Return the [x, y] coordinate for the center point of the cell that contains the specified text.  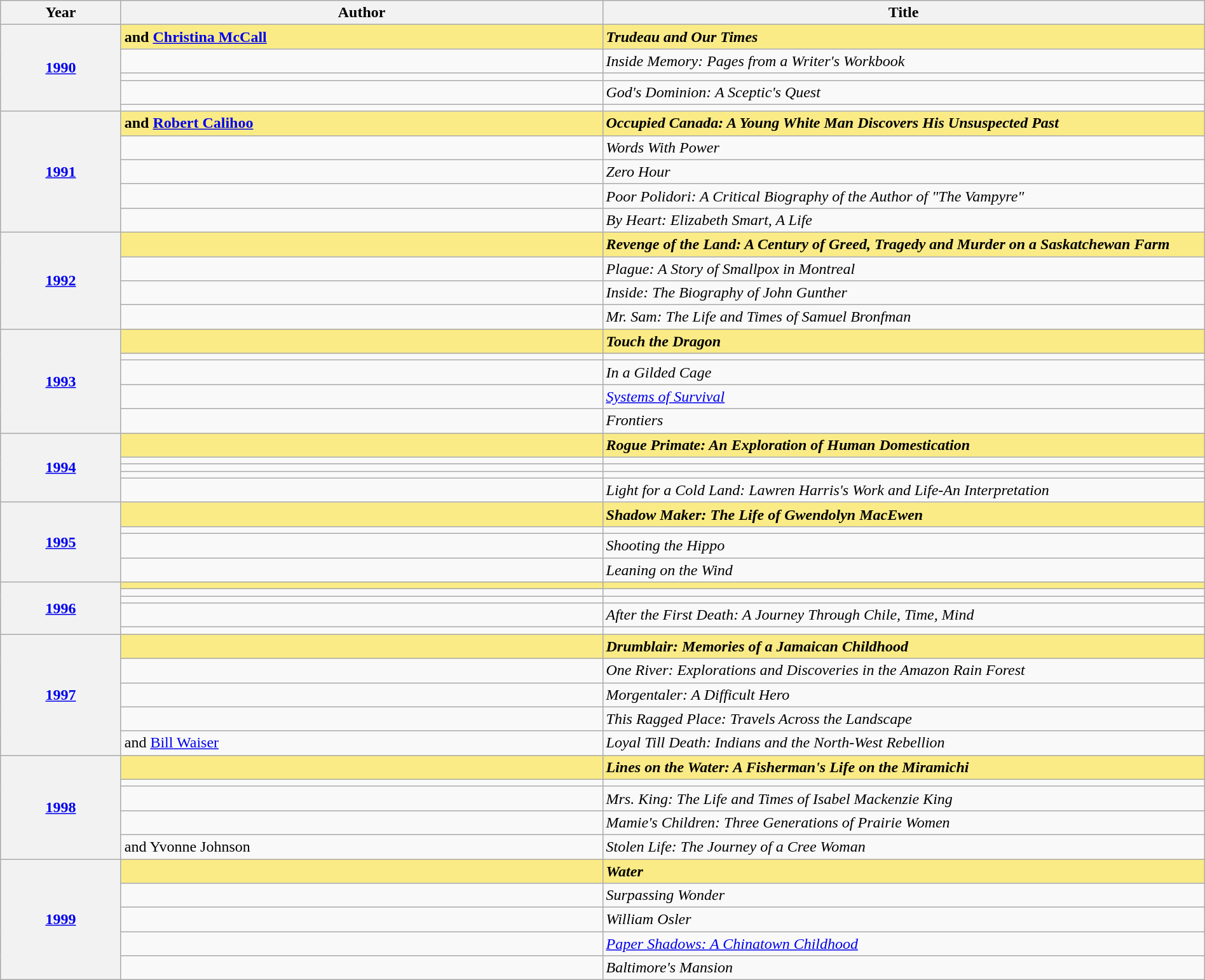
Systems of Survival [904, 397]
Year [61, 13]
Light for a Cold Land: Lawren Harris's Work and Life-An Interpretation [904, 490]
Author [362, 13]
and Bill Waiser [362, 743]
and Robert Calihoo [362, 123]
1990 [61, 68]
By Heart: Elizabeth Smart, A Life [904, 220]
One River: Explorations and Discoveries in the Amazon Rain Forest [904, 670]
In a Gilded Cage [904, 372]
and Yvonne Johnson [362, 847]
Loyal Till Death: Indians and the North-West Rebellion [904, 743]
Trudeau and Our Times [904, 37]
Title [904, 13]
Drumblair: Memories of a Jamaican Childhood [904, 646]
Frontiers [904, 421]
Inside: The Biography of John Gunther [904, 293]
Revenge of the Land: A Century of Greed, Tragedy and Murder on a Saskatchewan Farm [904, 244]
Shooting the Hippo [904, 545]
Touch the Dragon [904, 341]
Occupied Canada: A Young White Man Discovers His Unsuspected Past [904, 123]
Stolen Life: The Journey of a Cree Woman [904, 847]
William Osler [904, 920]
1996 [61, 608]
1997 [61, 695]
After the First Death: A Journey Through Chile, Time, Mind [904, 615]
Water [904, 871]
1995 [61, 541]
and Christina McCall [362, 37]
1999 [61, 920]
1993 [61, 381]
Leaning on the Wind [904, 570]
Rogue Primate: An Exploration of Human Domestication [904, 445]
1991 [61, 172]
Words With Power [904, 147]
1998 [61, 807]
1994 [61, 468]
Surpassing Wonder [904, 895]
Plague: A Story of Smallpox in Montreal [904, 269]
Baltimore's Mansion [904, 968]
Inside Memory: Pages from a Writer's Workbook [904, 61]
This Ragged Place: Travels Across the Landscape [904, 719]
1992 [61, 280]
Morgentaler: A Difficult Hero [904, 695]
Poor Polidori: A Critical Biography of the Author of "The Vampyre" [904, 196]
Mamie's Children: Three Generations of Prairie Women [904, 822]
Zero Hour [904, 172]
Lines on the Water: A Fisherman's Life on the Miramichi [904, 767]
Paper Shadows: A Chinatown Childhood [904, 944]
Mrs. King: The Life and Times of Isabel Mackenzie King [904, 798]
Shadow Maker: The Life of Gwendolyn MacEwen [904, 514]
God's Dominion: A Sceptic's Quest [904, 92]
Mr. Sam: The Life and Times of Samuel Bronfman [904, 317]
